From the cell containing the given text, extract its center point as [x, y] coordinate. 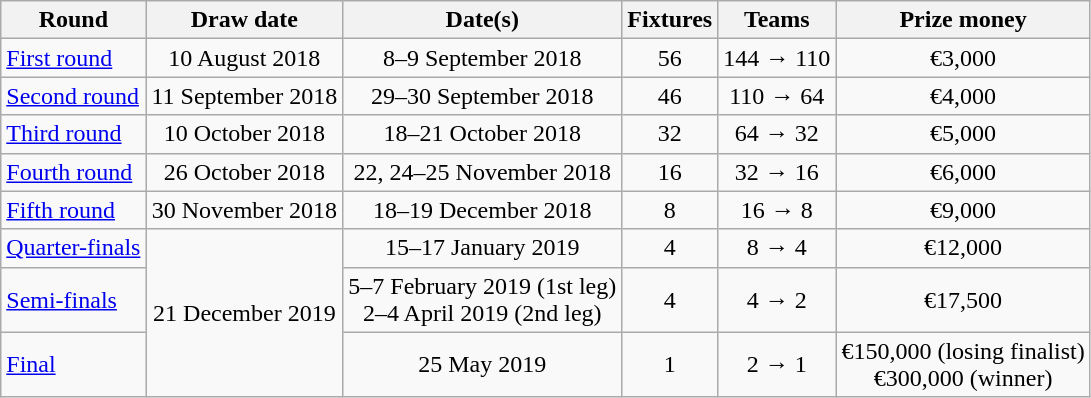
€6,000 [963, 172]
Draw date [244, 20]
21 December 2019 [244, 313]
Fixtures [670, 20]
4 → 2 [777, 300]
€150,000 (losing finalist)€300,000 (winner) [963, 364]
€5,000 [963, 134]
18–19 December 2018 [482, 210]
64 → 32 [777, 134]
18–21 October 2018 [482, 134]
Fifth round [74, 210]
5–7 February 2019 (1st leg)2–4 April 2019 (2nd leg) [482, 300]
16 → 8 [777, 210]
25 May 2019 [482, 364]
16 [670, 172]
€4,000 [963, 96]
29–30 September 2018 [482, 96]
Semi-finals [74, 300]
Second round [74, 96]
8 [670, 210]
26 October 2018 [244, 172]
Third round [74, 134]
30 November 2018 [244, 210]
Final [74, 364]
110 → 64 [777, 96]
Round [74, 20]
46 [670, 96]
10 August 2018 [244, 58]
Date(s) [482, 20]
144 → 110 [777, 58]
2 → 1 [777, 364]
€17,500 [963, 300]
56 [670, 58]
First round [74, 58]
Prize money [963, 20]
€9,000 [963, 210]
1 [670, 364]
€3,000 [963, 58]
€12,000 [963, 248]
15–17 January 2019 [482, 248]
32 [670, 134]
11 September 2018 [244, 96]
22, 24–25 November 2018 [482, 172]
Teams [777, 20]
10 October 2018 [244, 134]
8–9 September 2018 [482, 58]
32 → 16 [777, 172]
Fourth round [74, 172]
Quarter-finals [74, 248]
8 → 4 [777, 248]
